Output the [x, y] coordinate of the center of the cell containing the given text.  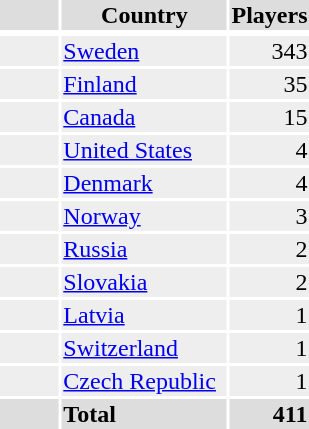
United States [144, 150]
15 [270, 117]
Denmark [144, 183]
Country [144, 15]
Slovakia [144, 282]
Players [270, 15]
Norway [144, 216]
Sweden [144, 51]
Canada [144, 117]
343 [270, 51]
3 [270, 216]
411 [270, 414]
Total [144, 414]
Latvia [144, 315]
Czech Republic [144, 381]
Russia [144, 249]
Finland [144, 84]
Switzerland [144, 348]
35 [270, 84]
